Find where the given text appears and provide that cell's center as (X, Y) coordinate. 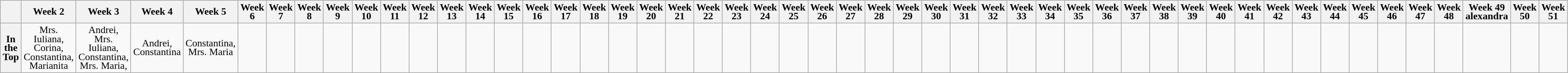
Week 23 (737, 12)
Week 41 (1249, 12)
Week 14 (480, 12)
Week 26 (822, 12)
Week 29 (908, 12)
Week 17 (566, 12)
Week 25 (793, 12)
Week 39 (1193, 12)
Week 35 (1078, 12)
Week 30 (936, 12)
Week 16 (537, 12)
Week 33 (1022, 12)
Week 31 (965, 12)
Week 37 (1136, 12)
Week 44 (1335, 12)
Week 38 (1164, 12)
Week 4 (157, 12)
Week 9 (338, 12)
Mrs. Iuliana, Corina, Constantina, Marianita (49, 48)
Week 49 alexandra (1487, 12)
Constantina,Mrs. Maria (211, 48)
Andrei,Mrs. Iuliana,Constantina,Mrs. Maria, (103, 48)
Week 34 (1050, 12)
In the Top (11, 48)
Week 8 (309, 12)
Week 47 (1421, 12)
Week 51 (1553, 12)
Week 42 (1278, 12)
Week 10 (366, 12)
Week 28 (879, 12)
Week 24 (765, 12)
Week 43 (1307, 12)
Week 11 (395, 12)
Week 5 (211, 12)
Week 6 (252, 12)
Week 45 (1363, 12)
Week 19 (623, 12)
Week 40 (1221, 12)
Week 32 (993, 12)
Week 2 (49, 12)
Week 18 (594, 12)
Week 46 (1392, 12)
Week 15 (509, 12)
Week 12 (423, 12)
Week 20 (651, 12)
Week 36 (1107, 12)
Week 50 (1525, 12)
Week 21 (680, 12)
Week 48 (1449, 12)
Andrei,Constantina (157, 48)
Week 22 (708, 12)
Week 3 (103, 12)
Week 13 (452, 12)
Week 7 (281, 12)
Week 27 (851, 12)
